Capture the cell that displays the provided text and extract its [X, Y] central coordinate. 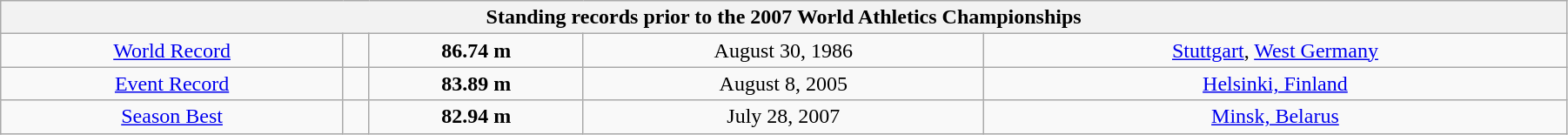
August 8, 2005 [783, 84]
82.94 m [476, 117]
83.89 m [476, 84]
July 28, 2007 [783, 117]
World Record [172, 51]
Event Record [172, 84]
Minsk, Belarus [1275, 117]
Helsinki, Finland [1275, 84]
Standing records prior to the 2007 World Athletics Championships [784, 17]
Stuttgart, West Germany [1275, 51]
August 30, 1986 [783, 51]
86.74 m [476, 51]
Season Best [172, 117]
